Return (X, Y) of the center of cell containing provided text 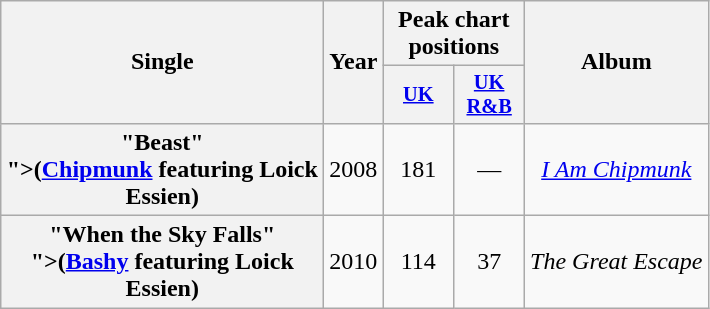
"When the Sky Falls"">(Bashy featuring Loick Essien) (162, 262)
Year (354, 62)
37 (490, 262)
"Beast"">(Chipmunk featuring Loick Essien) (162, 169)
UK R&B (490, 95)
I Am Chipmunk (616, 169)
181 (418, 169)
Album (616, 62)
Single (162, 62)
Peak chart positions (454, 34)
114 (418, 262)
— (490, 169)
UK (418, 95)
The Great Escape (616, 262)
2008 (354, 169)
2010 (354, 262)
